Capture the cell that displays the provided text and extract its (x, y) central coordinate. 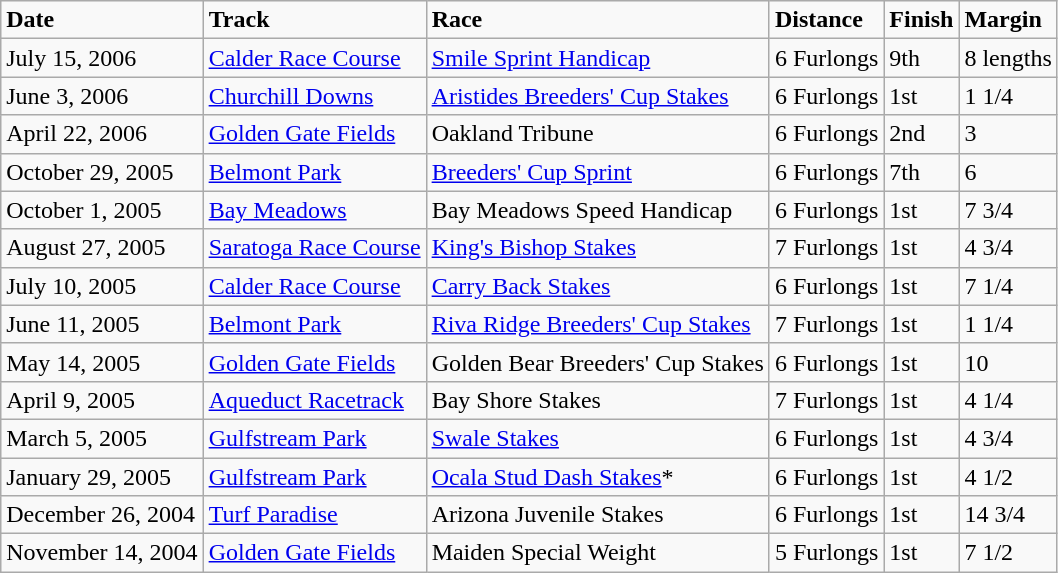
6 (1008, 172)
7 3/4 (1008, 210)
April 22, 2006 (102, 134)
Bay Meadows (314, 210)
Finish (922, 20)
Swale Stakes (598, 438)
January 29, 2005 (102, 477)
June 3, 2006 (102, 96)
3 (1008, 134)
Bay Shore Stakes (598, 400)
Smile Sprint Handicap (598, 58)
Aristides Breeders' Cup Stakes (598, 96)
November 14, 2004 (102, 553)
December 26, 2004 (102, 515)
May 14, 2005 (102, 362)
10 (1008, 362)
7 1/2 (1008, 553)
Breeders' Cup Sprint (598, 172)
Maiden Special Weight (598, 553)
4 1/4 (1008, 400)
Date (102, 20)
Golden Bear Breeders' Cup Stakes (598, 362)
July 15, 2006 (102, 58)
7 1/4 (1008, 286)
Bay Meadows Speed Handicap (598, 210)
Arizona Juvenile Stakes (598, 515)
Aqueduct Racetrack (314, 400)
2nd (922, 134)
October 1, 2005 (102, 210)
Track (314, 20)
9th (922, 58)
March 5, 2005 (102, 438)
Saratoga Race Course (314, 248)
5 Furlongs (826, 553)
4 1/2 (1008, 477)
April 9, 2005 (102, 400)
Race (598, 20)
Distance (826, 20)
July 10, 2005 (102, 286)
Turf Paradise (314, 515)
7th (922, 172)
August 27, 2005 (102, 248)
Carry Back Stakes (598, 286)
Churchill Downs (314, 96)
Oakland Tribune (598, 134)
Margin (1008, 20)
8 lengths (1008, 58)
Ocala Stud Dash Stakes* (598, 477)
14 3/4 (1008, 515)
June 11, 2005 (102, 324)
King's Bishop Stakes (598, 248)
October 29, 2005 (102, 172)
Riva Ridge Breeders' Cup Stakes (598, 324)
